Return the (X, Y) coordinate for the center point of the cell that contains the specified text.  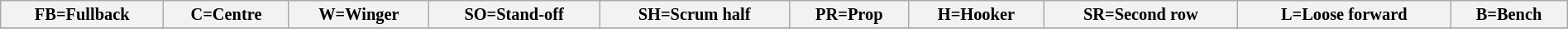
W=Winger (359, 14)
B=Bench (1508, 14)
SH=Scrum half (695, 14)
C=Centre (227, 14)
H=Hooker (976, 14)
FB=Fullback (83, 14)
L=Loose forward (1345, 14)
PR=Prop (849, 14)
SR=Second row (1141, 14)
SO=Stand-off (514, 14)
